Detect which cell encompasses the target text, then output its (X, Y) center coordinate. 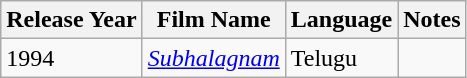
Subhalagnam (214, 58)
Release Year (72, 20)
Film Name (214, 20)
Telugu (341, 58)
Notes (432, 20)
Language (341, 20)
1994 (72, 58)
